From the cell containing the given text, extract its center point as (X, Y) coordinate. 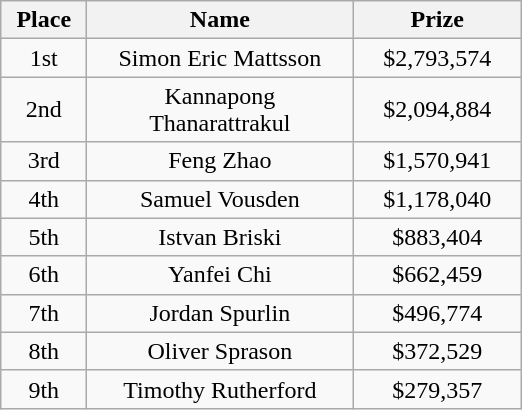
$1,178,040 (438, 199)
Kannapong Thanarattrakul (220, 110)
Prize (438, 20)
Feng Zhao (220, 161)
Simon Eric Mattsson (220, 58)
6th (44, 275)
Timothy Rutherford (220, 389)
Name (220, 20)
$372,529 (438, 351)
2nd (44, 110)
Samuel Vousden (220, 199)
$2,094,884 (438, 110)
4th (44, 199)
5th (44, 237)
7th (44, 313)
Oliver Sprason (220, 351)
Yanfei Chi (220, 275)
$1,570,941 (438, 161)
$883,404 (438, 237)
Place (44, 20)
$2,793,574 (438, 58)
Istvan Briski (220, 237)
1st (44, 58)
9th (44, 389)
8th (44, 351)
$279,357 (438, 389)
Jordan Spurlin (220, 313)
$496,774 (438, 313)
$662,459 (438, 275)
3rd (44, 161)
